Find where the given text appears and provide that cell's center as (x, y) coordinate. 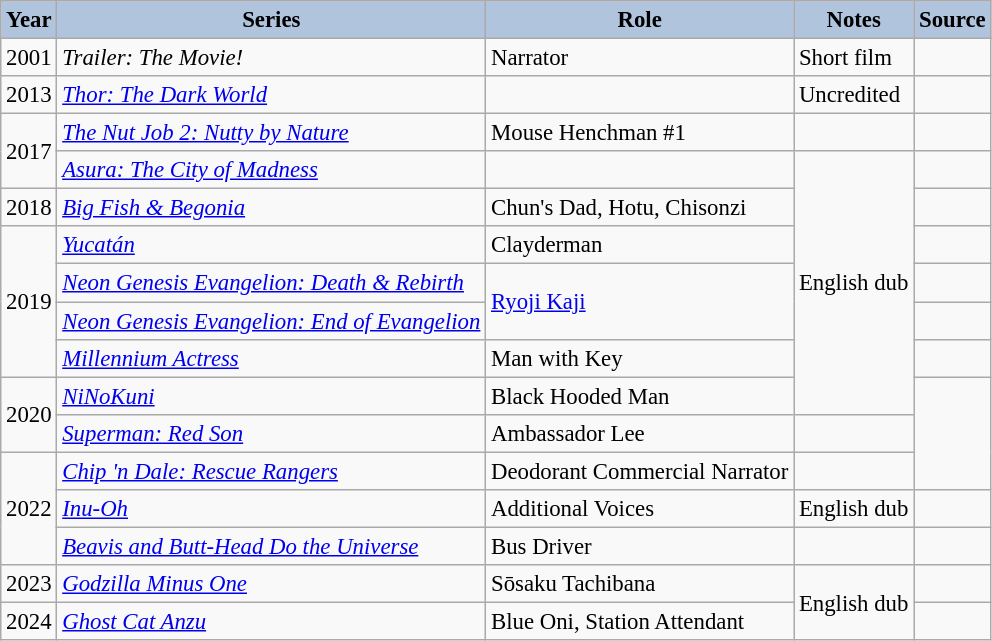
Sōsaku Tachibana (640, 584)
Asura: The City of Madness (272, 170)
Additional Voices (640, 509)
Ryoji Kaji (640, 302)
2022 (29, 508)
Year (29, 20)
Godzilla Minus One (272, 584)
Ambassador Lee (640, 433)
2024 (29, 621)
2013 (29, 95)
2020 (29, 414)
Notes (854, 20)
Neon Genesis Evangelion: End of Evangelion (272, 321)
Short film (854, 58)
Chun's Dad, Hotu, Chisonzi (640, 208)
Bus Driver (640, 546)
Blue Oni, Station Attendant (640, 621)
Black Hooded Man (640, 396)
Mouse Henchman #1 (640, 133)
Uncredited (854, 95)
Clayderman (640, 245)
Narrator (640, 58)
2019 (29, 301)
Deodorant Commercial Narrator (640, 471)
Beavis and Butt-Head Do the Universe (272, 546)
2023 (29, 584)
The Nut Job 2: Nutty by Nature (272, 133)
2018 (29, 208)
Role (640, 20)
Source (952, 20)
2017 (29, 152)
Thor: The Dark World (272, 95)
2001 (29, 58)
Superman: Red Son (272, 433)
Yucatán (272, 245)
Inu-Oh (272, 509)
Millennium Actress (272, 358)
Big Fish & Begonia (272, 208)
Ghost Cat Anzu (272, 621)
Neon Genesis Evangelion: Death & Rebirth (272, 283)
NiNoKuni (272, 396)
Chip 'n Dale: Rescue Rangers (272, 471)
Trailer: The Movie! (272, 58)
Man with Key (640, 358)
Series (272, 20)
